Output the (X, Y) coordinate of the center of the cell containing the given text.  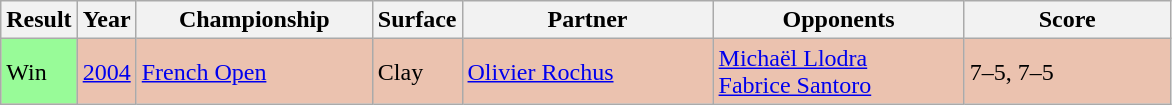
Michaël Llodra Fabrice Santoro (838, 72)
Win (39, 72)
French Open (254, 72)
Score (1067, 20)
Surface (417, 20)
Result (39, 20)
Olivier Rochus (588, 72)
Clay (417, 72)
7–5, 7–5 (1067, 72)
Year (106, 20)
Partner (588, 20)
Championship (254, 20)
Opponents (838, 20)
2004 (106, 72)
